Return (X, Y) of the center of cell containing provided text 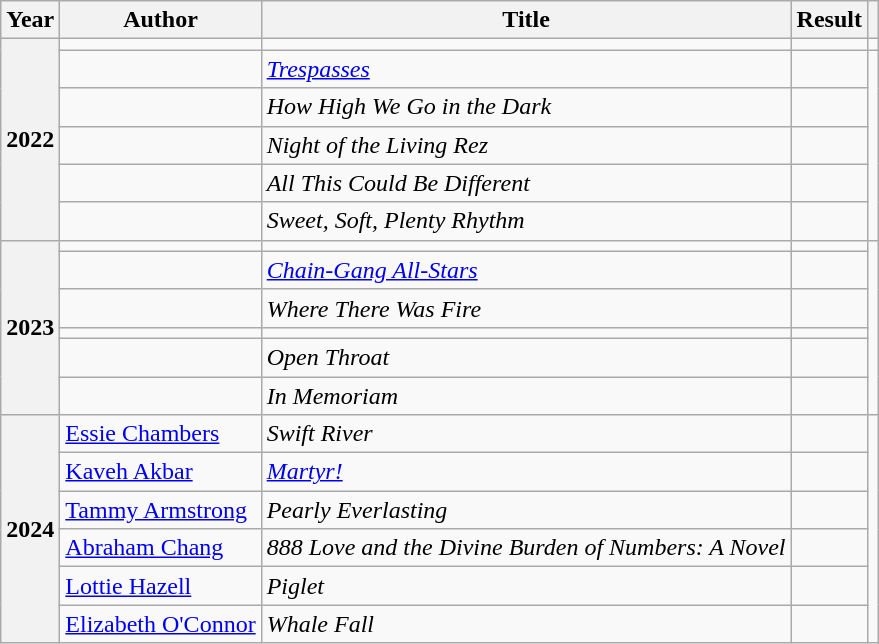
Where There Was Fire (526, 308)
Result (829, 20)
Pearly Everlasting (526, 510)
Martyr! (526, 472)
In Memoriam (526, 395)
Trespasses (526, 69)
Abraham Chang (160, 548)
2023 (30, 327)
Whale Fall (526, 624)
All This Could Be Different (526, 183)
Piglet (526, 586)
Chain-Gang All-Stars (526, 270)
888 Love and the Divine Burden of Numbers: A Novel (526, 548)
Open Throat (526, 357)
Sweet, Soft, Plenty Rhythm (526, 221)
2022 (30, 140)
2024 (30, 529)
Lottie Hazell (160, 586)
Year (30, 20)
Kaveh Akbar (160, 472)
Night of the Living Rez (526, 145)
Author (160, 20)
Essie Chambers (160, 434)
Tammy Armstrong (160, 510)
Swift River (526, 434)
Title (526, 20)
Elizabeth O'Connor (160, 624)
How High We Go in the Dark (526, 107)
